Identify which cell holds the provided text, then report its [X, Y] central coordinate. 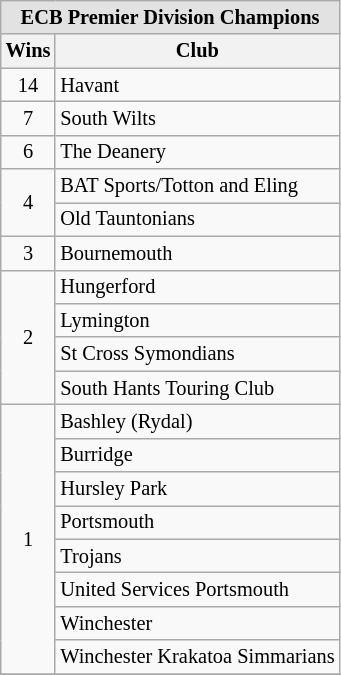
Portsmouth [197, 522]
3 [28, 253]
Bashley (Rydal) [197, 421]
Lymington [197, 320]
The Deanery [197, 152]
Wins [28, 51]
South Wilts [197, 118]
Winchester [197, 623]
7 [28, 118]
ECB Premier Division Champions [170, 17]
South Hants Touring Club [197, 388]
Club [197, 51]
14 [28, 85]
BAT Sports/Totton and Eling [197, 186]
St Cross Symondians [197, 354]
Hursley Park [197, 489]
Trojans [197, 556]
Burridge [197, 455]
2 [28, 338]
Winchester Krakatoa Simmarians [197, 657]
6 [28, 152]
Hungerford [197, 287]
Havant [197, 85]
Bournemouth [197, 253]
Old Tauntonians [197, 219]
United Services Portsmouth [197, 589]
1 [28, 538]
4 [28, 202]
